Identify which cell holds the provided text, then report its [X, Y] central coordinate. 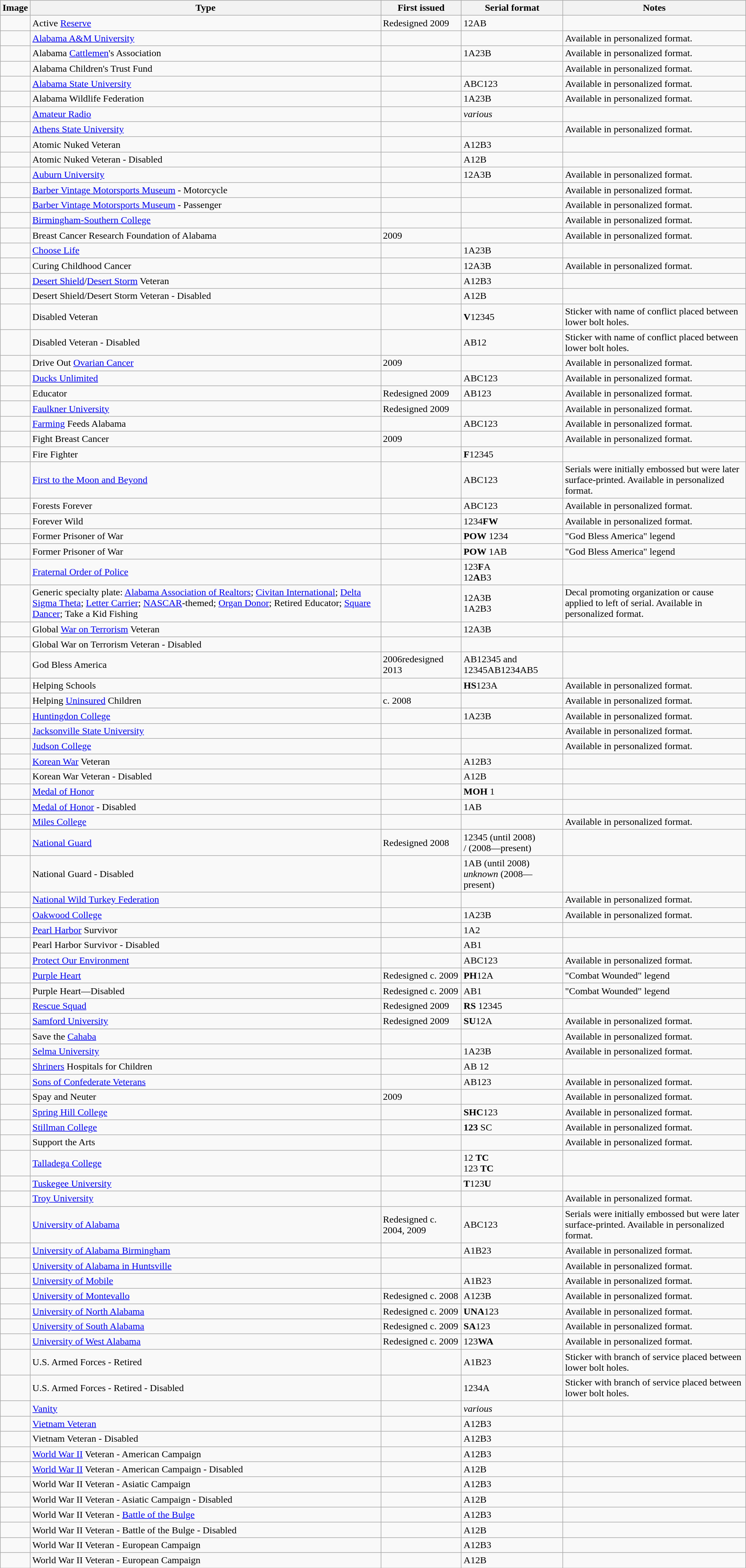
World War II Veteran - Asiatic Campaign - Disabled [206, 1499]
Spay and Neuter [206, 1097]
National Guard [206, 842]
World War II Veteran - Battle of the Bulge [206, 1515]
Talladega College [206, 1163]
U.S. Armed Forces - Retired [206, 1362]
Alabama Wildlife Federation [206, 99]
Medal of Honor [206, 792]
Judson College [206, 746]
Ducks Unlimited [206, 378]
Disabled Veteran - Disabled [206, 343]
UNA123 [512, 1311]
University of South Alabama [206, 1327]
Protect Our Environment [206, 960]
Desert Shield/Desert Storm Veteran - Disabled [206, 296]
1A2 [512, 930]
Stillman College [206, 1127]
World War II Veteran - American Campaign [206, 1454]
Rescue Squad [206, 1006]
Fight Breast Cancer [206, 439]
Atomic Nuked Veteran [206, 144]
Helping Uninsured Children [206, 701]
University of Montevallo [206, 1296]
1AB (until 2008)unknown (2008—present) [512, 874]
Global War on Terrorism Veteran - Disabled [206, 644]
Forever Wild [206, 521]
12 TC123 TC [512, 1163]
Vietnam Veteran [206, 1424]
Pearl Harbor Survivor - Disabled [206, 945]
Amateur Radio [206, 114]
Miles College [206, 822]
Educator [206, 393]
Alabama A&M University [206, 38]
Helping Schools [206, 685]
POW 1234 [512, 536]
PH12A [512, 975]
Selma University [206, 1052]
2006redesigned 2013 [421, 665]
Pearl Harbor Survivor [206, 930]
HS123A [512, 685]
Alabama Cattlemen's Association [206, 53]
First issued [421, 8]
Disabled Veteran [206, 316]
Curing Childhood Cancer [206, 266]
Choose Life [206, 251]
Desert Shield/Desert Storm Veteran [206, 281]
T123U [512, 1183]
Image [15, 8]
World War II Veteran - Asiatic Campaign [206, 1484]
Fire Fighter [206, 454]
Drive Out Ovarian Cancer [206, 363]
National Wild Turkey Federation [206, 900]
Barber Vintage Motorsports Museum - Motorcycle [206, 190]
Sons of Confederate Veterans [206, 1082]
12AB [512, 23]
SA123 [512, 1327]
Support the Arts [206, 1142]
God Bless America [206, 665]
AB12345 and 12345AB1234AB5 [512, 665]
Huntingdon College [206, 716]
Spring Hill College [206, 1112]
1234FW [512, 521]
Medal of Honor - Disabled [206, 807]
University of Alabama [206, 1225]
12345 (until 2008)/ (2008—present) [512, 842]
Korean War Veteran - Disabled [206, 777]
RS 12345 [512, 1006]
Shriners Hospitals for Children [206, 1067]
Alabama Children's Trust Fund [206, 69]
Athens State University [206, 129]
Decal promoting organization or cause applied to left of serial. Available in personalized format. [654, 603]
Farming Feeds Alabama [206, 424]
Vietnam Veteran - Disabled [206, 1439]
POW 1AB [512, 551]
University of Mobile [206, 1281]
Purple Heart [206, 975]
SHC123 [512, 1112]
Faulkner University [206, 408]
Atomic Nuked Veteran - Disabled [206, 159]
First to the Moon and Beyond [206, 480]
University of Alabama Birmingham [206, 1250]
Redesigned c. 2004, 2009 [421, 1225]
1234A [512, 1388]
Serial format [512, 8]
Redesigned 2008 [421, 842]
Barber Vintage Motorsports Museum - Passenger [206, 205]
World War II Veteran - Battle of the Bulge - Disabled [206, 1530]
Alabama State University [206, 84]
AB12 [512, 343]
Troy University [206, 1199]
Breast Cancer Research Foundation of Alabama [206, 235]
Type [206, 8]
MOH 1 [512, 792]
AB 12 [512, 1067]
1AB [512, 807]
Active Reserve [206, 23]
123 SC [512, 1127]
Tuskegee University [206, 1183]
Forests Forever [206, 506]
Samford University [206, 1021]
National Guard - Disabled [206, 874]
A123B [512, 1296]
c. 2008 [421, 701]
University of Alabama in Huntsville [206, 1266]
Notes [654, 8]
University of North Alabama [206, 1311]
Korean War Veteran [206, 761]
Redesigned c. 2008 [421, 1296]
V12345 [512, 316]
Fraternal Order of Police [206, 572]
Birmingham-Southern College [206, 220]
World War II Veteran - American Campaign - Disabled [206, 1469]
SU12A [512, 1021]
University of West Alabama [206, 1342]
U.S. Armed Forces - Retired - Disabled [206, 1388]
12A3B1A2B3 [512, 603]
Global War on Terrorism Veteran [206, 629]
123WA [512, 1342]
Vanity [206, 1409]
Save the Cahaba [206, 1036]
F12345 [512, 454]
Oakwood College [206, 915]
Jacksonville State University [206, 731]
Auburn University [206, 175]
Purple Heart—Disabled [206, 991]
123FA12AB3 [512, 572]
